Scan for the cell matching the given text and deliver its (X, Y) coordinate at center. 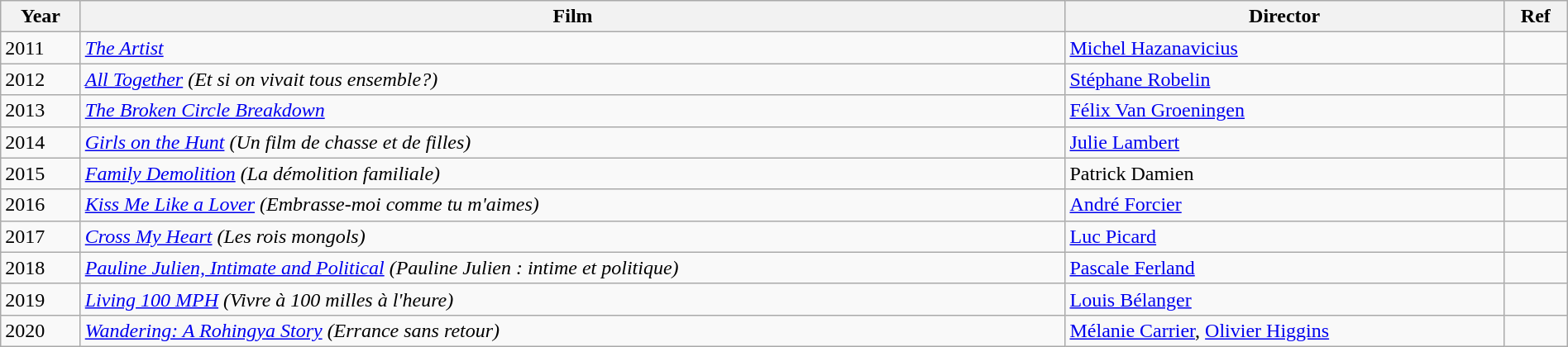
2013 (41, 111)
The Broken Circle Breakdown (572, 111)
Ref (1535, 17)
Wandering: A Rohingya Story (Errance sans retour) (572, 330)
2020 (41, 330)
Cross My Heart (Les rois mongols) (572, 236)
Félix Van Groeningen (1284, 111)
2018 (41, 268)
2017 (41, 236)
Director (1284, 17)
Pascale Ferland (1284, 268)
2012 (41, 79)
2019 (41, 299)
Michel Hazanavicius (1284, 48)
Living 100 MPH (Vivre à 100 milles à l'heure) (572, 299)
Louis Bélanger (1284, 299)
Year (41, 17)
Pauline Julien, Intimate and Political (Pauline Julien : intime et politique) (572, 268)
Julie Lambert (1284, 142)
All Together (Et si on vivait tous ensemble?) (572, 79)
Patrick Damien (1284, 173)
Kiss Me Like a Lover (Embrasse-moi comme tu m'aimes) (572, 205)
The Artist (572, 48)
2016 (41, 205)
André Forcier (1284, 205)
2011 (41, 48)
2015 (41, 173)
2014 (41, 142)
Luc Picard (1284, 236)
Girls on the Hunt (Un film de chasse et de filles) (572, 142)
Stéphane Robelin (1284, 79)
Mélanie Carrier, Olivier Higgins (1284, 330)
Family Demolition (La démolition familiale) (572, 173)
Film (572, 17)
